Search for the cell housing the specified text and yield its [x, y] center coordinate. 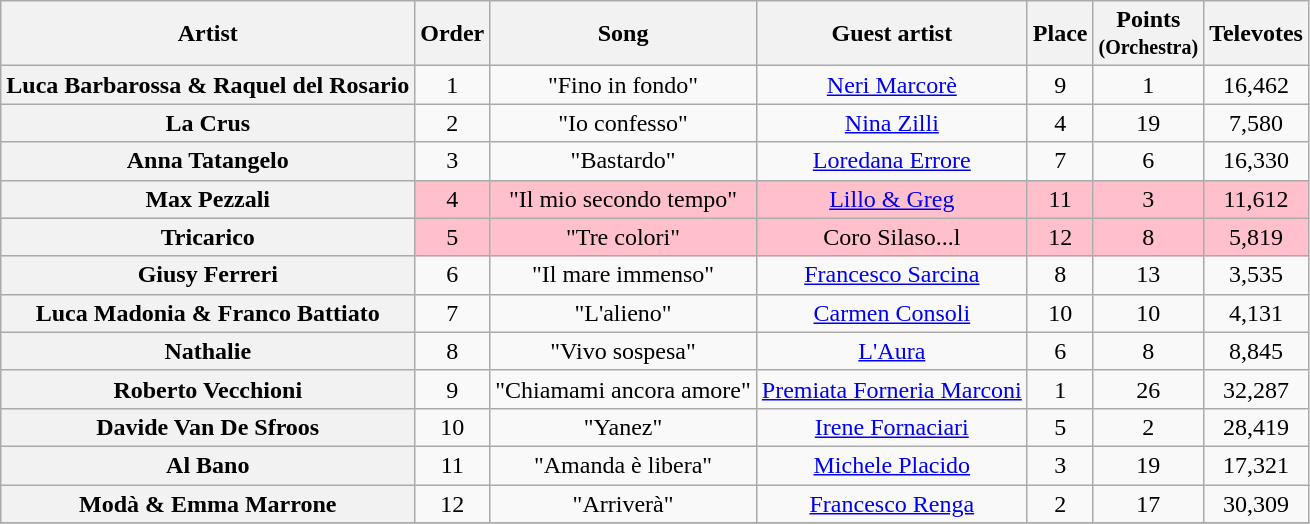
"Vivo sospesa" [624, 351]
"Yanez" [624, 427]
Modà & Emma Marrone [208, 503]
Points(Orchestra) [1148, 34]
17 [1148, 503]
Lillo & Greg [892, 199]
La Crus [208, 123]
3,535 [1256, 275]
8,845 [1256, 351]
Nina Zilli [892, 123]
7,580 [1256, 123]
Artist [208, 34]
13 [1148, 275]
"Bastardo" [624, 161]
L'Aura [892, 351]
Anna Tatangelo [208, 161]
Place [1060, 34]
Song [624, 34]
16,330 [1256, 161]
Tricarico [208, 237]
Coro Silaso...l [892, 237]
11,612 [1256, 199]
"Il mare immenso" [624, 275]
Francesco Renga [892, 503]
Carmen Consoli [892, 313]
Michele Placido [892, 465]
Loredana Errore [892, 161]
5,819 [1256, 237]
Davide Van De Sfroos [208, 427]
Televotes [1256, 34]
4,131 [1256, 313]
Neri Marcorè [892, 85]
"Arriverà" [624, 503]
Giusy Ferreri [208, 275]
28,419 [1256, 427]
Order [452, 34]
"Chiamami ancora amore" [624, 389]
"Tre colori" [624, 237]
Al Bano [208, 465]
"Fino in fondo" [624, 85]
17,321 [1256, 465]
"Il mio secondo tempo" [624, 199]
Irene Fornaciari [892, 427]
"Io confesso" [624, 123]
Nathalie [208, 351]
Guest artist [892, 34]
Luca Madonia & Franco Battiato [208, 313]
16,462 [1256, 85]
26 [1148, 389]
Francesco Sarcina [892, 275]
32,287 [1256, 389]
Roberto Vecchioni [208, 389]
Premiata Forneria Marconi [892, 389]
30,309 [1256, 503]
Luca Barbarossa & Raquel del Rosario [208, 85]
"L'alieno" [624, 313]
Max Pezzali [208, 199]
"Amanda è libera" [624, 465]
